Scan for the cell matching the given text and deliver its [x, y] coordinate at center. 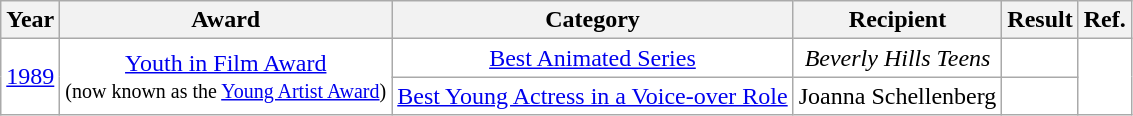
Ref. [1104, 20]
Beverly Hills Teens [898, 58]
Best Animated Series [592, 58]
Recipient [898, 20]
Best Young Actress in a Voice-over Role [592, 96]
Result [1040, 20]
Year [30, 20]
Youth in Film Award(now known as the Young Artist Award) [226, 77]
Joanna Schellenberg [898, 96]
Award [226, 20]
Category [592, 20]
1989 [30, 77]
